Extract the [X, Y] coordinate from the center of the cell holding the provided text.  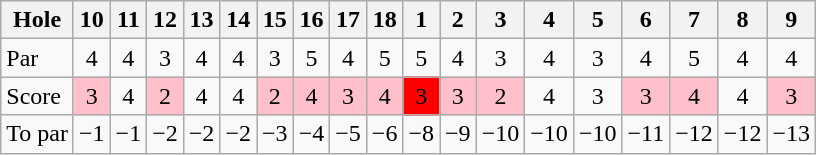
12 [166, 20]
−3 [274, 134]
8 [742, 20]
14 [238, 20]
7 [694, 20]
−6 [384, 134]
−8 [422, 134]
1 [422, 20]
Hole [38, 20]
17 [348, 20]
18 [384, 20]
16 [312, 20]
11 [128, 20]
−9 [458, 134]
Score [38, 96]
9 [792, 20]
−4 [312, 134]
6 [646, 20]
−11 [646, 134]
−13 [792, 134]
15 [274, 20]
10 [92, 20]
−5 [348, 134]
To par [38, 134]
Par [38, 58]
13 [202, 20]
